Output the [X, Y] coordinate of the center of the cell containing the given text.  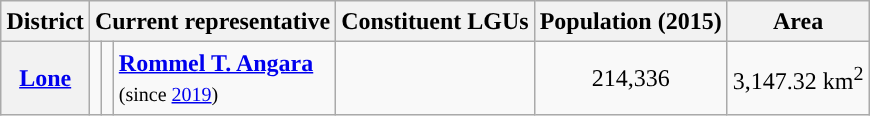
214,336 [630, 78]
Constituent LGUs [435, 22]
Area [798, 22]
District [45, 22]
Lone [45, 78]
Rommel T. Angara(since 2019) [224, 78]
3,147.32 km2 [798, 78]
Population (2015) [630, 22]
Current representative [212, 22]
